Locate the cell with the specified text and output its [X, Y] center coordinate. 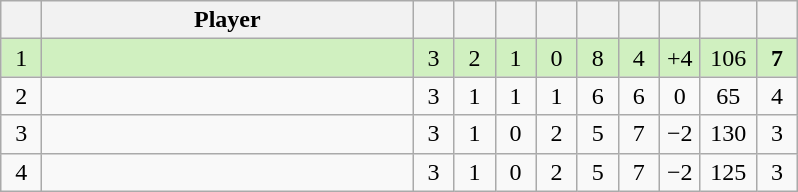
106 [728, 58]
+4 [680, 58]
125 [728, 172]
130 [728, 134]
8 [598, 58]
65 [728, 96]
Player [228, 20]
